From the cell containing the given text, extract its center point as (x, y) coordinate. 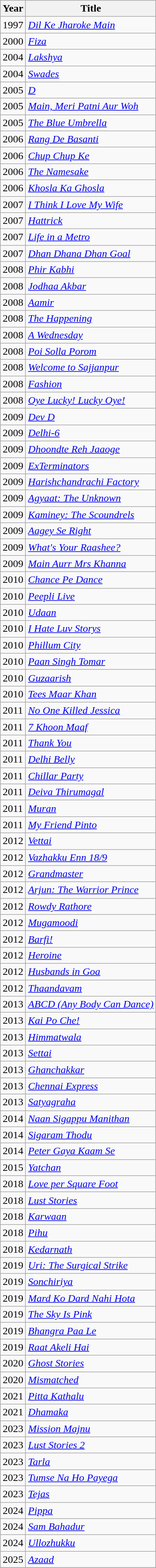
Vazhakku Enn 18/9 (91, 857)
The Happening (91, 319)
Lust Stories 2 (91, 1445)
Settai (91, 1053)
Guzaarish (91, 678)
7 Khoon Maaf (91, 727)
Dev D (91, 416)
Grandmaster (91, 874)
Pitta Kathalu (91, 1396)
Arjun: The Warrior Prince (91, 890)
Swades (91, 74)
Main Aurr Mrs Khanna (91, 564)
Azaad (91, 1559)
Jodhaa Akbar (91, 286)
Title (91, 9)
Pihu (91, 1233)
Kaminey: The Scoundrels (91, 515)
Tumse Na Ho Payega (91, 1478)
Muran (91, 808)
Chup Chup Ke (91, 155)
I Think I Love My Wife (91, 205)
Sonchiriya (91, 1282)
Heroine (91, 955)
Mugamoodi (91, 923)
Tarla (91, 1461)
I Hate Luv Storys (91, 629)
The Sky Is Pink (91, 1315)
What's Your Raashee? (91, 547)
Mission Majnu (91, 1429)
Agyaat: The Unknown (91, 498)
Tees Maar Khan (91, 694)
Mard Ko Dard Nahi Hota (91, 1298)
Oye Lucky! Lucky Oye! (91, 400)
Satyagraha (91, 1102)
Mismatched (91, 1380)
Uri: The Surgical Strike (91, 1266)
Kedarnath (91, 1249)
Rang De Basanti (91, 139)
2000 (13, 41)
Karwaan (91, 1216)
Fiza (91, 41)
Hattrick (91, 221)
Life in a Metro (91, 237)
Bhangra Paa Le (91, 1331)
The Blue Umbrella (91, 123)
Pippa (91, 1510)
Rowdy Rathore (91, 906)
Poi Solla Porom (91, 351)
Udaan (91, 612)
Lust Stories (91, 1200)
Sam Bahadur (91, 1527)
Naan Sigappu Manithan (91, 1119)
Chance Pe Dance (91, 580)
Peepli Live (91, 596)
Delhi-6 (91, 433)
Chennai Express (91, 1086)
Thank You (91, 743)
Harishchandrachi Factory (91, 482)
Deiva Thirumagal (91, 792)
Dhamaka (91, 1412)
Peter Gaya Kaam Se (91, 1151)
Ghanchakkar (91, 1070)
Kai Po Che! (91, 1021)
Aamir (91, 302)
Ghost Stories (91, 1363)
Barfi! (91, 939)
Thaandavam (91, 988)
D (91, 90)
My Friend Pinto (91, 825)
Year (13, 9)
Dhoondte Reh Jaaoge (91, 449)
Sigaram Thodu (91, 1135)
Phillum City (91, 645)
Chillar Party (91, 776)
Ullozhukku (91, 1543)
Fashion (91, 384)
Raat Akeli Hai (91, 1347)
Paan Singh Tomar (91, 661)
Himmatwala (91, 1037)
Dil Ke Jharoke Main (91, 25)
No One Killed Jessica (91, 710)
Yatchan (91, 1167)
Aagey Se Right (91, 531)
ABCD (Any Body Can Dance) (91, 1004)
Love per Square Foot (91, 1184)
2025 (13, 1559)
Khosla Ka Ghosla (91, 188)
Phir Kabhi (91, 270)
A Wednesday (91, 335)
The Namesake (91, 172)
Welcome to Sajjanpur (91, 368)
Delhi Belly (91, 760)
Husbands in Goa (91, 971)
Main, Meri Patni Aur Woh (91, 106)
Vettai (91, 841)
Lakshya (91, 57)
2015 (13, 1167)
Dhan Dhana Dhan Goal (91, 253)
1997 (13, 25)
Tejas (91, 1494)
ExTerminators (91, 465)
